Locate the cell with the specified text and output its (x, y) center coordinate. 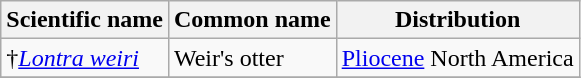
Weir's otter (252, 58)
†Lontra weiri (85, 58)
Scientific name (85, 20)
Common name (252, 20)
Pliocene North America (458, 58)
Distribution (458, 20)
